Identify which cell holds the provided text, then report its (X, Y) central coordinate. 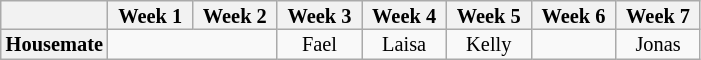
Laisa (404, 44)
Jonas (658, 44)
Week 7 (658, 14)
Week 6 (574, 14)
Housemate (54, 44)
Week 5 (488, 14)
Week 1 (150, 14)
Week 2 (234, 14)
Fael (320, 44)
Week 4 (404, 14)
Kelly (488, 44)
Week 3 (320, 14)
